Determine the (x, y) coordinate at the center of the cell enclosing the given text.  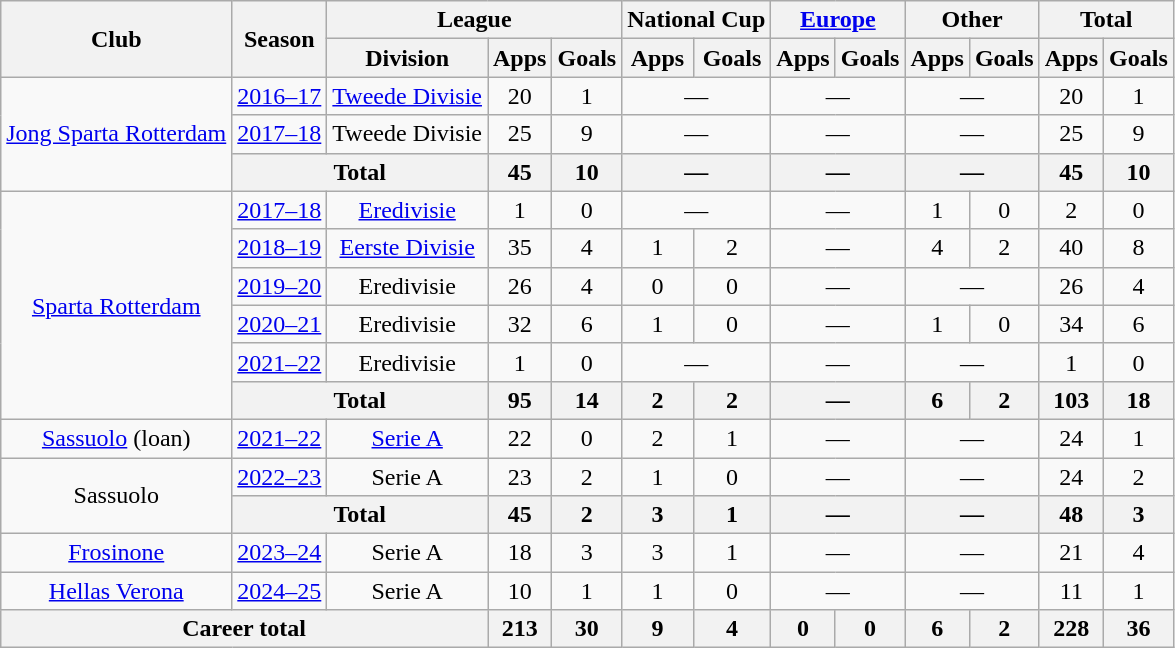
22 (520, 438)
Eerste Divisie (408, 248)
34 (1071, 324)
32 (520, 324)
League (474, 20)
23 (520, 477)
8 (1139, 248)
213 (520, 629)
21 (1071, 553)
40 (1071, 248)
Europe (838, 20)
2016–17 (280, 96)
95 (520, 400)
35 (520, 248)
Club (116, 39)
2019–20 (280, 286)
103 (1071, 400)
2018–19 (280, 248)
228 (1071, 629)
2022–23 (280, 477)
2020–21 (280, 324)
Season (280, 39)
30 (587, 629)
Frosinone (116, 553)
36 (1139, 629)
Career total (244, 629)
2023–24 (280, 553)
Division (408, 58)
11 (1071, 591)
National Cup (696, 20)
14 (587, 400)
Sparta Rotterdam (116, 305)
2024–25 (280, 591)
Sassuolo (116, 496)
48 (1071, 515)
Jong Sparta Rotterdam (116, 134)
Sassuolo (loan) (116, 438)
Other (972, 20)
Hellas Verona (116, 591)
